Scan for the cell matching the given text and deliver its (x, y) coordinate at center. 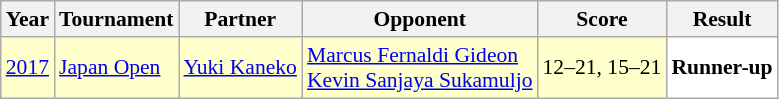
Marcus Fernaldi Gideon Kevin Sanjaya Sukamuljo (420, 68)
Result (722, 19)
2017 (28, 68)
12–21, 15–21 (602, 68)
Japan Open (116, 68)
Tournament (116, 19)
Yuki Kaneko (240, 68)
Runner-up (722, 68)
Year (28, 19)
Score (602, 19)
Opponent (420, 19)
Partner (240, 19)
